Search for the cell housing the specified text and yield its (x, y) center coordinate. 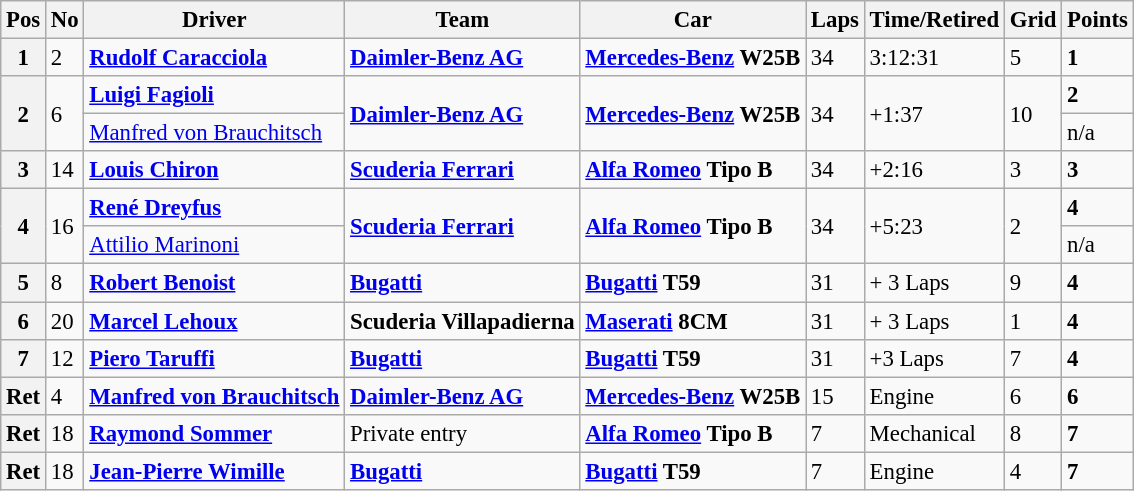
+2:16 (934, 170)
9 (1032, 283)
15 (836, 396)
20 (65, 321)
Louis Chiron (214, 170)
Maserati 8CM (693, 321)
Time/Retired (934, 20)
Grid (1032, 20)
Team (462, 20)
Car (693, 20)
Marcel Lehoux (214, 321)
14 (65, 170)
3:12:31 (934, 58)
+1:37 (934, 114)
Private entry (462, 433)
+5:23 (934, 226)
Piero Taruffi (214, 358)
Points (1098, 20)
Attilio Marinoni (214, 245)
12 (65, 358)
No (65, 20)
Mechanical (934, 433)
16 (65, 226)
René Dreyfus (214, 208)
Rudolf Caracciola (214, 58)
Raymond Sommer (214, 433)
Laps (836, 20)
Robert Benoist (214, 283)
Driver (214, 20)
Jean-Pierre Wimille (214, 471)
Scuderia Villapadierna (462, 321)
Luigi Fagioli (214, 95)
Pos (24, 20)
10 (1032, 114)
+3 Laps (934, 358)
